Return the (x, y) coordinate for the center point of the cell that contains the specified text.  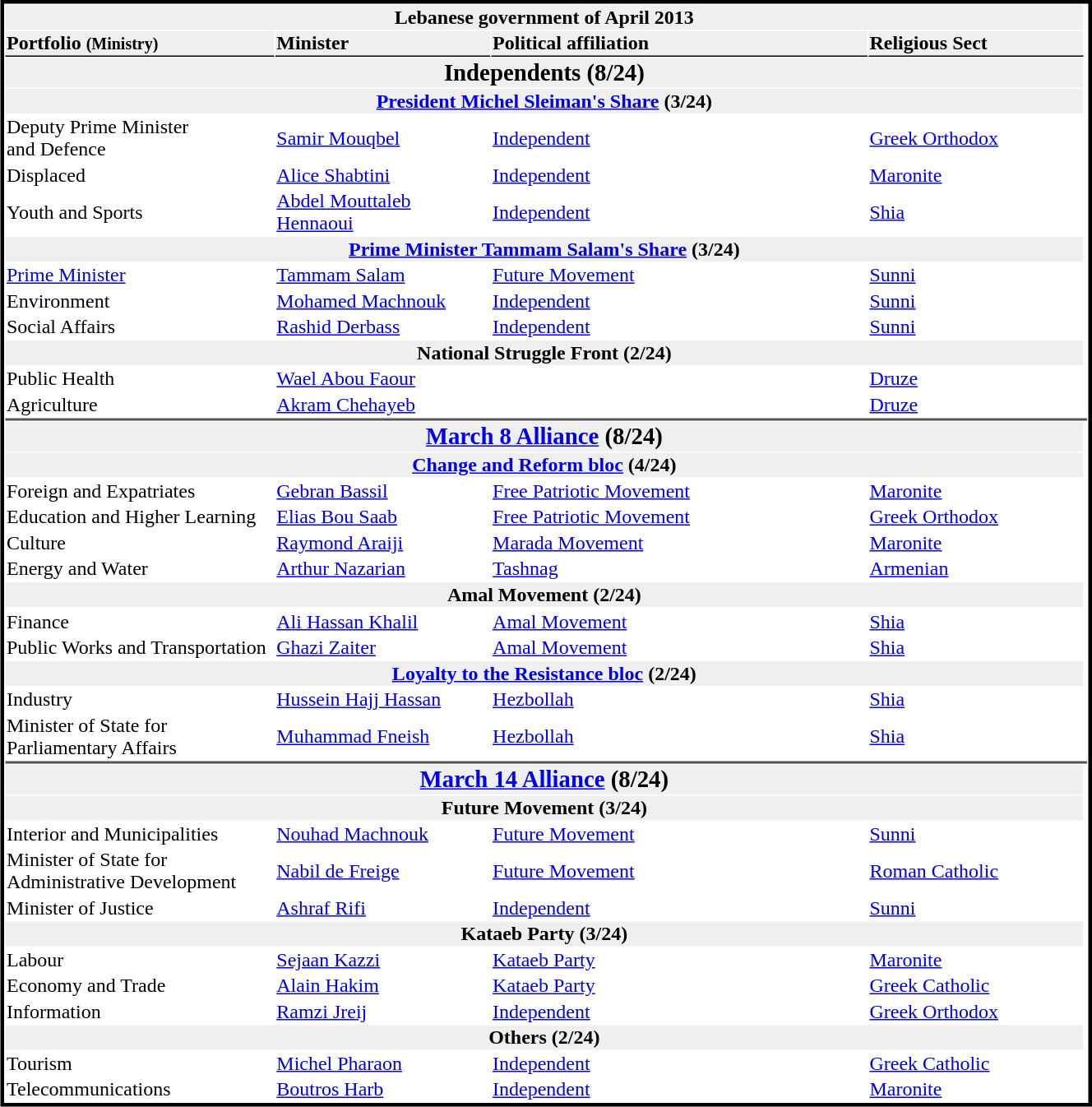
Elias Bou Saab (383, 517)
Tammam Salam (383, 276)
Nabil de Freige (383, 870)
Rashid Derbass (383, 327)
Industry (140, 700)
Tashnag (679, 568)
Ashraf Rifi (383, 908)
Raymond Araiji (383, 543)
Change and Reform bloc (4/24) (544, 465)
Deputy Prime Minister and Defence (140, 138)
Ali Hassan Khalil (383, 622)
Wael Abou Faour (383, 379)
Sejaan Kazzi (383, 960)
Others (2/24) (544, 1037)
Culture (140, 543)
Kataeb Party (3/24) (544, 933)
Muhammad Fneish (383, 737)
Armenian (975, 568)
Foreign and Expatriates (140, 491)
Roman Catholic (975, 870)
Displaced (140, 175)
Michel Pharaon (383, 1063)
Arthur Nazarian (383, 568)
Religious Sect (975, 44)
Finance (140, 622)
Labour (140, 960)
Education and Higher Learning (140, 517)
Minister of Justice (140, 908)
Public Works and Transportation (140, 647)
Abdel Mouttaleb Hennaoui (383, 212)
Akram Chehayeb (383, 405)
Social Affairs (140, 327)
Portfolio (Ministry) (140, 44)
Amal Movement (2/24) (544, 595)
Minister of State for Administrative Development (140, 870)
Tourism (140, 1063)
Information (140, 1012)
Environment (140, 301)
Samir Mouqbel (383, 138)
Public Health (140, 379)
Nouhad Machnouk (383, 834)
Mohamed Machnouk (383, 301)
Agriculture (140, 405)
Boutros Harb (383, 1090)
Lebanese government of April 2013 (544, 17)
March 14 Alliance (8/24) (544, 780)
Ramzi Jreij (383, 1012)
Hussein Hajj Hassan (383, 700)
Ghazi Zaiter (383, 647)
Alain Hakim (383, 986)
Prime Minister Tammam Salam's Share (3/24) (544, 249)
Future Movement (3/24) (544, 808)
Interior and Municipalities (140, 834)
Marada Movement (679, 543)
Loyalty to the Resistance bloc (2/24) (544, 674)
Minister of State for Parliamentary Affairs (140, 737)
March 8 Alliance (8/24) (544, 437)
Gebran Bassil (383, 491)
Alice Shabtini (383, 175)
Youth and Sports (140, 212)
Independents (8/24) (544, 72)
Political affiliation (679, 44)
Energy and Water (140, 568)
Economy and Trade (140, 986)
Minister (383, 44)
President Michel Sleiman's Share (3/24) (544, 101)
Telecommunications (140, 1090)
Prime Minister (140, 276)
National Struggle Front (2/24) (544, 353)
